Find where the given text appears and provide that cell's center as (x, y) coordinate. 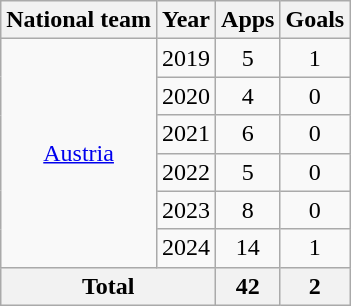
2020 (186, 96)
2022 (186, 172)
Austria (79, 153)
8 (248, 210)
Total (108, 286)
4 (248, 96)
42 (248, 286)
2023 (186, 210)
2024 (186, 248)
Year (186, 20)
6 (248, 134)
Apps (248, 20)
Goals (315, 20)
2019 (186, 58)
14 (248, 248)
2021 (186, 134)
2 (315, 286)
National team (79, 20)
